From the cell containing the given text, extract its center point as (x, y) coordinate. 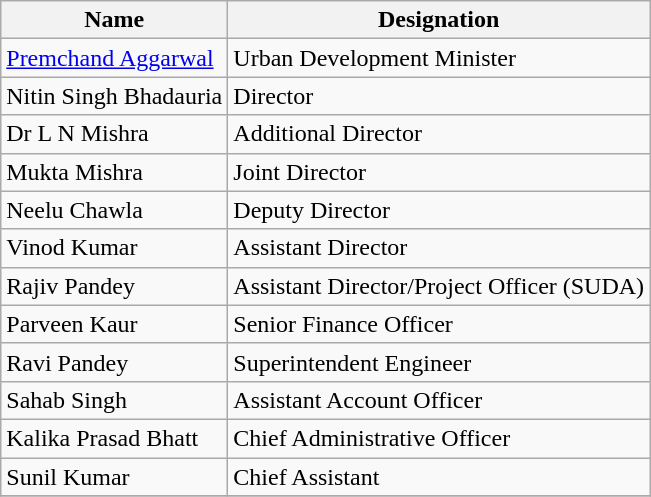
Dr L N Mishra (114, 134)
Deputy Director (439, 210)
Vinod Kumar (114, 248)
Assistant Director/Project Officer (SUDA) (439, 286)
Chief Assistant (439, 477)
Urban Development Minister (439, 58)
Ravi Pandey (114, 362)
Neelu Chawla (114, 210)
Name (114, 20)
Nitin Singh Bhadauria (114, 96)
Assistant Director (439, 248)
Senior Finance Officer (439, 324)
Director (439, 96)
Designation (439, 20)
Superintendent Engineer (439, 362)
Sahab Singh (114, 400)
Kalika Prasad Bhatt (114, 438)
Sunil Kumar (114, 477)
Assistant Account Officer (439, 400)
Chief Administrative Officer (439, 438)
Parveen Kaur (114, 324)
Joint Director (439, 172)
Mukta Mishra (114, 172)
Rajiv Pandey (114, 286)
Additional Director (439, 134)
Premchand Aggarwal (114, 58)
